Scan for the cell matching the given text and deliver its (X, Y) coordinate at center. 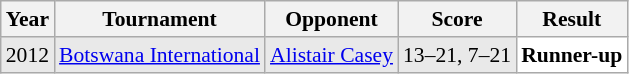
2012 (28, 55)
13–21, 7–21 (457, 55)
Alistair Casey (332, 55)
Score (457, 19)
Tournament (160, 19)
Year (28, 19)
Runner-up (572, 55)
Botswana International (160, 55)
Result (572, 19)
Opponent (332, 19)
